For the text-containing cell, return its midpoint in (x, y) coordinate format. 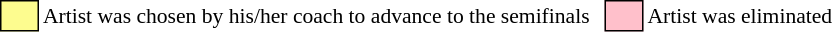
Artist was chosen by his/her coach to advance to the semifinals (321, 16)
